Capture the cell that displays the provided text and extract its (X, Y) central coordinate. 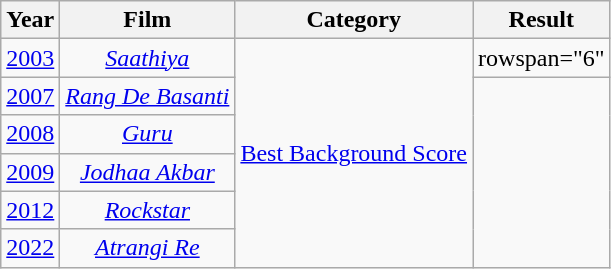
Guru (148, 134)
2012 (30, 210)
rowspan="6" (542, 58)
Best Background Score (354, 153)
Atrangi Re (148, 248)
2009 (30, 172)
Rang De Basanti (148, 96)
2007 (30, 96)
Result (542, 20)
2008 (30, 134)
Rockstar (148, 210)
Category (354, 20)
2022 (30, 248)
Jodhaa Akbar (148, 172)
Saathiya (148, 58)
2003 (30, 58)
Film (148, 20)
Year (30, 20)
